Scan for the cell matching the given text and deliver its [X, Y] coordinate at center. 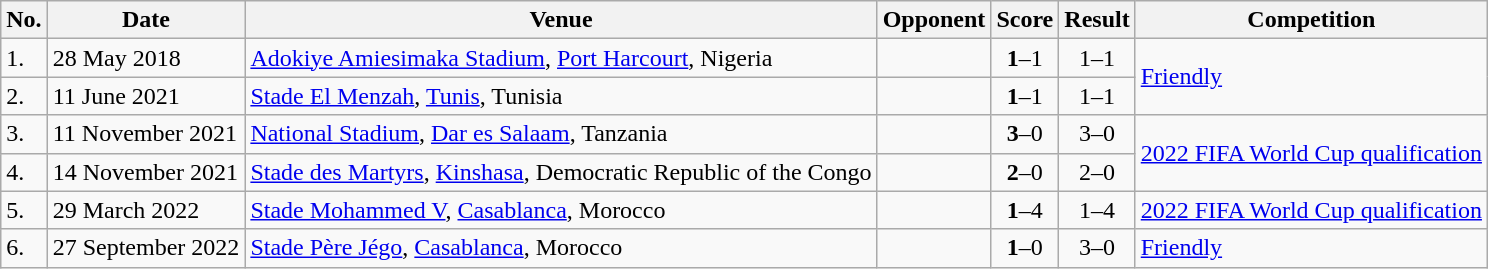
Opponent [934, 20]
6. [24, 248]
Stade Mohammed V, Casablanca, Morocco [561, 210]
28 May 2018 [146, 58]
27 September 2022 [146, 248]
14 November 2021 [146, 172]
No. [24, 20]
11 November 2021 [146, 134]
Date [146, 20]
Stade El Menzah, Tunis, Tunisia [561, 96]
Competition [1311, 20]
1–0 [1025, 248]
Score [1025, 20]
Stade Père Jégo, Casablanca, Morocco [561, 248]
11 June 2021 [146, 96]
Adokiye Amiesimaka Stadium, Port Harcourt, Nigeria [561, 58]
1. [24, 58]
Result [1097, 20]
29 March 2022 [146, 210]
3. [24, 134]
Stade des Martyrs, Kinshasa, Democratic Republic of the Congo [561, 172]
4. [24, 172]
5. [24, 210]
2. [24, 96]
National Stadium, Dar es Salaam, Tanzania [561, 134]
Venue [561, 20]
